Find where the given text appears and provide that cell's center as (X, Y) coordinate. 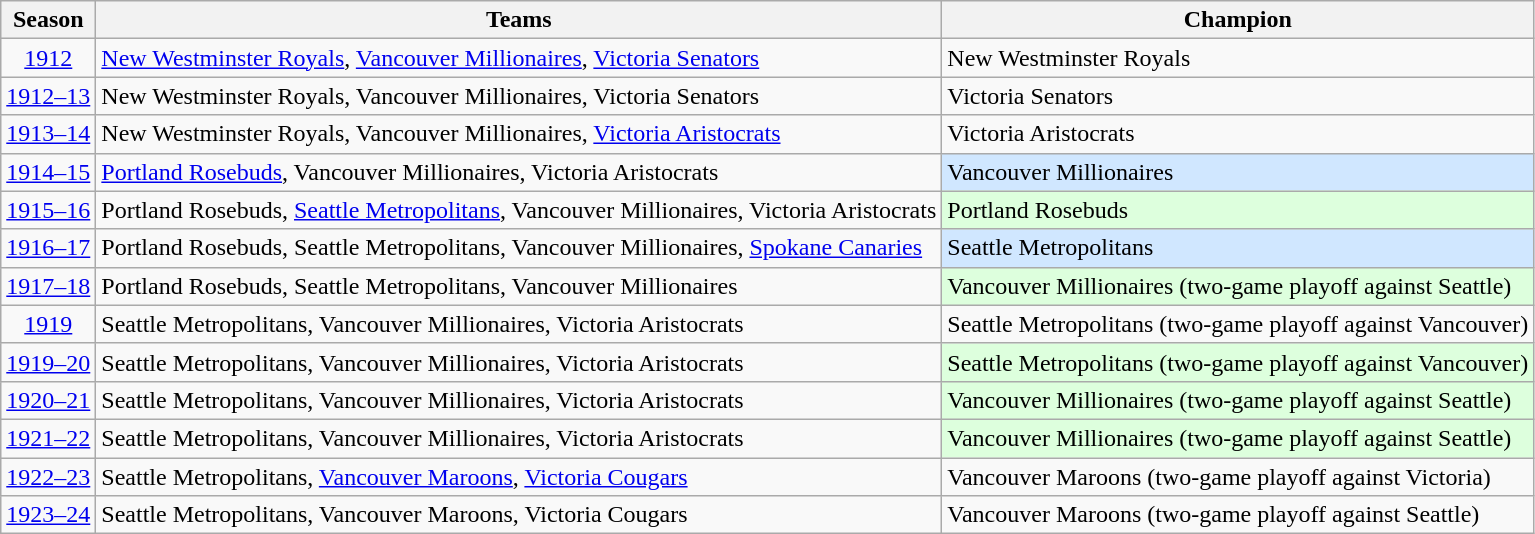
Victoria Aristocrats (1238, 134)
Portland Rosebuds, Seattle Metropolitans, Vancouver Millionaires, Spokane Canaries (519, 248)
1915–16 (48, 210)
1919 (48, 324)
Portland Rosebuds, Seattle Metropolitans, Vancouver Millionaires, Victoria Aristocrats (519, 210)
1916–17 (48, 248)
1914–15 (48, 172)
New Westminster Royals (1238, 58)
Vancouver Maroons (two-game playoff against Seattle) (1238, 515)
Champion (1238, 20)
1921–22 (48, 438)
Portland Rosebuds, Vancouver Millionaires, Victoria Aristocrats (519, 172)
1922–23 (48, 477)
1919–20 (48, 362)
1920–21 (48, 400)
Portland Rosebuds (1238, 210)
1923–24 (48, 515)
1912 (48, 58)
Vancouver Maroons (two-game playoff against Victoria) (1238, 477)
Victoria Senators (1238, 96)
Portland Rosebuds, Seattle Metropolitans, Vancouver Millionaires (519, 286)
Vancouver Millionaires (1238, 172)
1913–14 (48, 134)
Seattle Metropolitans (1238, 248)
1917–18 (48, 286)
New Westminster Royals, Vancouver Millionaires, Victoria Aristocrats (519, 134)
Teams (519, 20)
Season (48, 20)
1912–13 (48, 96)
